Determine the (x, y) coordinate at the center of the cell enclosing the given text.  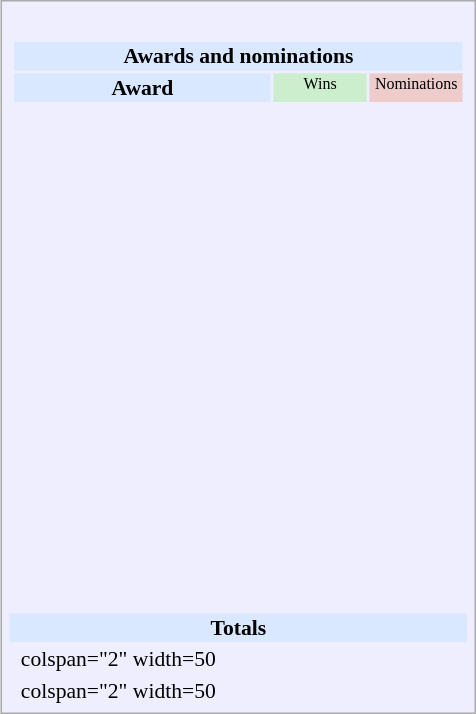
Wins (320, 87)
Totals (239, 627)
Nominations (416, 87)
Awards and nominations (238, 56)
Award (142, 87)
Awards and nominations Award Wins Nominations (239, 311)
